Provide the [x, y] coordinate of the cell's center where the given text is located.  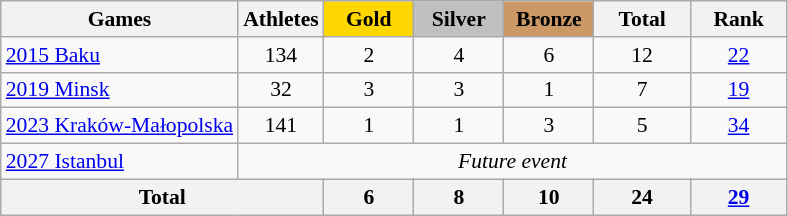
Rank [738, 19]
Silver [459, 19]
10 [549, 197]
2019 Minsk [120, 90]
Athletes [281, 19]
5 [642, 126]
24 [642, 197]
8 [459, 197]
4 [459, 55]
Future event [512, 162]
32 [281, 90]
22 [738, 55]
Bronze [549, 19]
2 [369, 55]
19 [738, 90]
2015 Baku [120, 55]
Games [120, 19]
Gold [369, 19]
12 [642, 55]
34 [738, 126]
134 [281, 55]
7 [642, 90]
29 [738, 197]
141 [281, 126]
2027 Istanbul [120, 162]
2023 Kraków-Małopolska [120, 126]
